Determine the [x, y] coordinate at the center of the cell enclosing the given text.  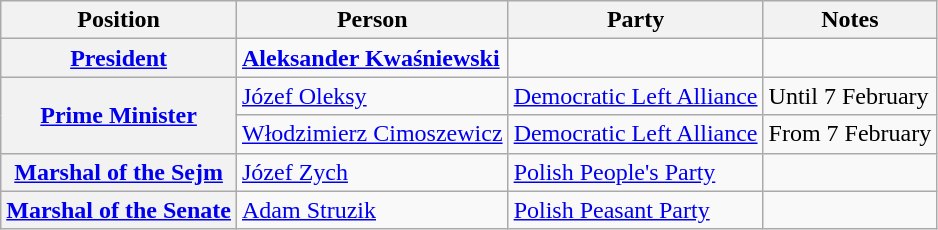
Marshal of the Sejm [119, 172]
Włodzimierz Cimoszewicz [372, 134]
Marshal of the Senate [119, 210]
Person [372, 20]
Until 7 February [850, 96]
Prime Minister [119, 115]
Józef Oleksy [372, 96]
Polish People's Party [636, 172]
President [119, 58]
Adam Struzik [372, 210]
From 7 February [850, 134]
Polish Peasant Party [636, 210]
Notes [850, 20]
Position [119, 20]
Party [636, 20]
Józef Zych [372, 172]
Aleksander Kwaśniewski [372, 58]
